Pinpoint the cell where the given text exists, returning its [x, y] midpoint coordinate. 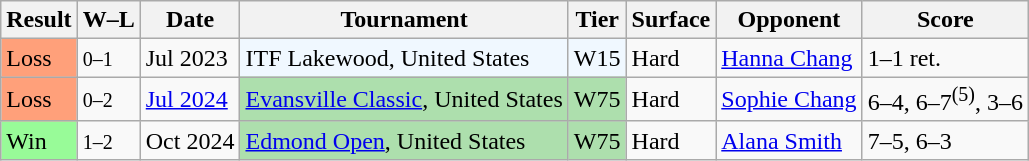
W–L [108, 20]
6–4, 6–7(5), 3–6 [945, 100]
Jul 2023 [190, 58]
ITF Lakewood, United States [404, 58]
W15 [597, 58]
1–1 ret. [945, 58]
Edmond Open, United States [404, 140]
1–2 [108, 140]
Surface [671, 20]
0–2 [108, 100]
Alana Smith [789, 140]
Win [39, 140]
Hanna Chang [789, 58]
0–1 [108, 58]
Evansville Classic, United States [404, 100]
Oct 2024 [190, 140]
Sophie Chang [789, 100]
Score [945, 20]
Result [39, 20]
7–5, 6–3 [945, 140]
Tournament [404, 20]
Tier [597, 20]
Jul 2024 [190, 100]
Date [190, 20]
Opponent [789, 20]
